Extract the [X, Y] coordinate from the center of the cell holding the provided text.  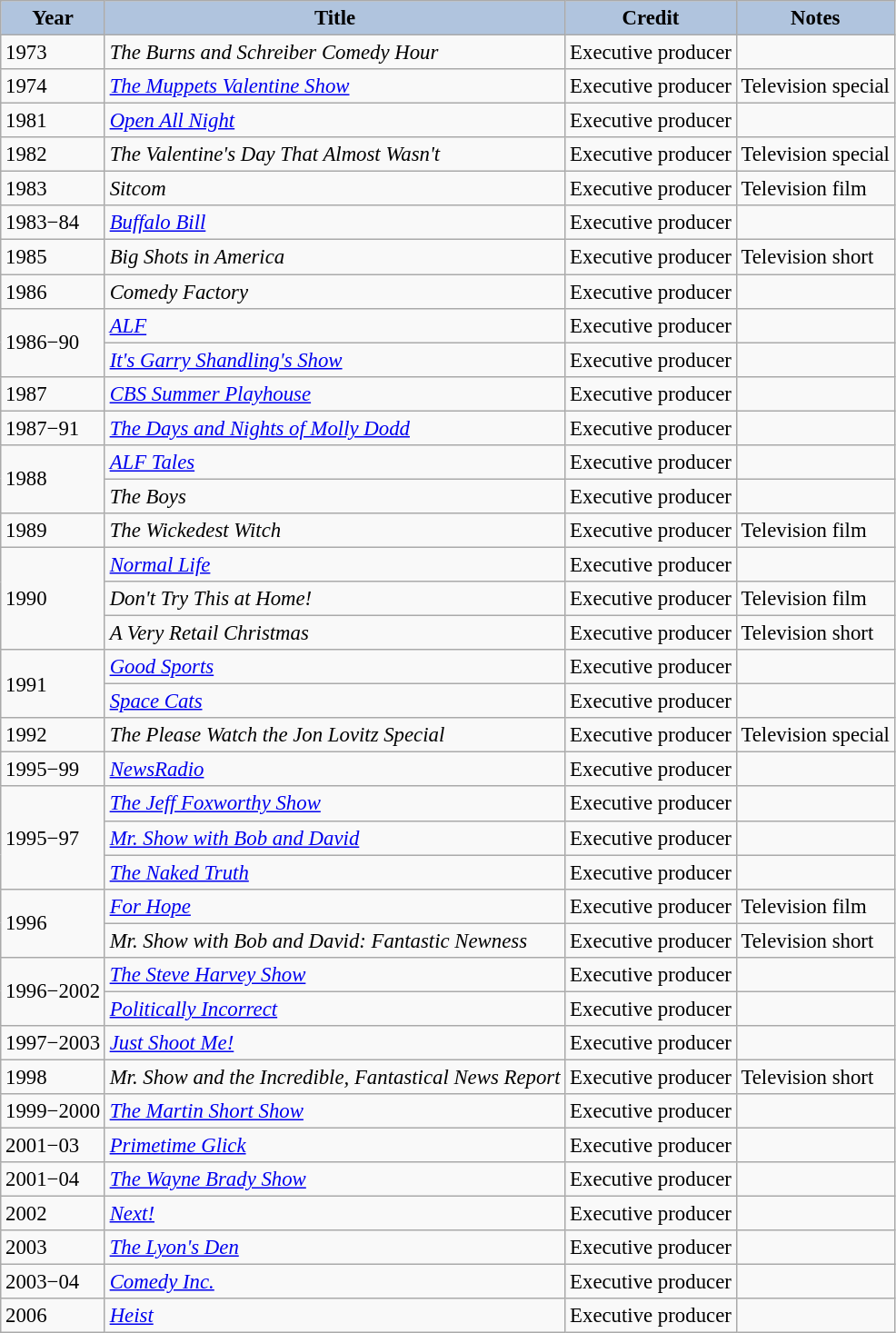
The Martin Short Show [334, 1111]
1983 [53, 189]
Mr. Show with Bob and David [334, 838]
1992 [53, 735]
1986 [53, 292]
A Very Retail Christmas [334, 633]
The Boys [334, 496]
The Muppets Valentine Show [334, 86]
The Days and Nights of Molly Dodd [334, 428]
ALF [334, 325]
1985 [53, 257]
The Valentine's Day That Almost Wasn't [334, 154]
Mr. Show and the Incredible, Fantastical News Report [334, 1077]
1987−91 [53, 428]
The Lyon's Den [334, 1248]
Open All Night [334, 121]
Next! [334, 1214]
Year [53, 18]
1996−2002 [53, 992]
2003−04 [53, 1282]
1990 [53, 598]
1981 [53, 121]
Credit [651, 18]
CBS Summer Playhouse [334, 393]
1995−97 [53, 838]
Title [334, 18]
1989 [53, 531]
Don't Try This at Home! [334, 599]
1973 [53, 53]
1983−84 [53, 223]
It's Garry Shandling's Show [334, 360]
1995−99 [53, 770]
The Wickedest Witch [334, 531]
2001−04 [53, 1179]
The Wayne Brady Show [334, 1179]
The Naked Truth [334, 872]
The Burns and Schreiber Comedy Hour [334, 53]
1974 [53, 86]
Comedy Factory [334, 292]
The Please Watch the Jon Lovitz Special [334, 735]
2003 [53, 1248]
1997−2003 [53, 1043]
1996 [53, 923]
Buffalo Bill [334, 223]
Space Cats [334, 701]
1999−2000 [53, 1111]
The Jeff Foxworthy Show [334, 804]
1986−90 [53, 342]
2002 [53, 1214]
NewsRadio [334, 770]
1988 [53, 480]
Big Shots in America [334, 257]
Normal Life [334, 564]
1982 [53, 154]
Comedy Inc. [334, 1282]
Notes [815, 18]
Mr. Show with Bob and David: Fantastic Newness [334, 940]
1991 [53, 683]
1998 [53, 1077]
2001−03 [53, 1146]
Sitcom [334, 189]
The Steve Harvey Show [334, 975]
Primetime Glick [334, 1146]
For Hope [334, 906]
1987 [53, 393]
Politically Incorrect [334, 1009]
Good Sports [334, 667]
Just Shoot Me! [334, 1043]
ALF Tales [334, 463]
